Pinpoint the cell where the given text exists, returning its [x, y] midpoint coordinate. 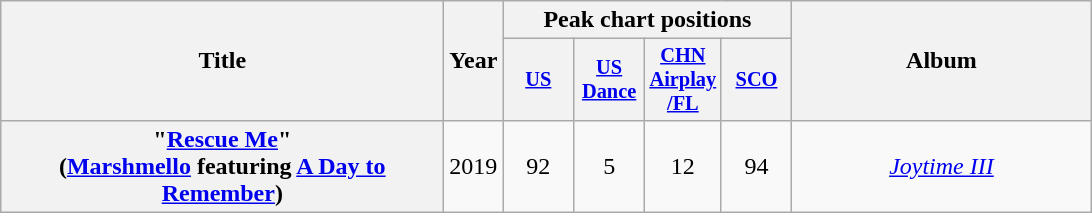
CHNAirplay/FL [683, 80]
2019 [474, 166]
US [538, 80]
SCO [756, 80]
"Rescue Me"(Marshmello featuring A Day to Remember) [222, 166]
USDance [610, 80]
94 [756, 166]
Peak chart positions [648, 20]
Joytime III [942, 166]
92 [538, 166]
Title [222, 61]
Year [474, 61]
5 [610, 166]
12 [683, 166]
Album [942, 61]
